Capture the cell that displays the provided text and extract its (x, y) central coordinate. 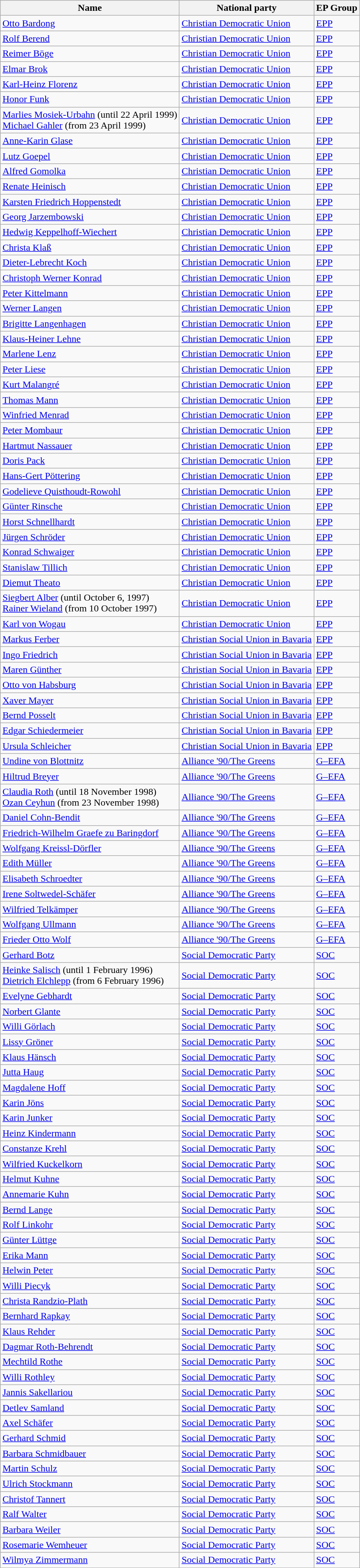
Barbara Weiler (90, 1530)
Jürgen Schröder (90, 537)
Helwin Peter (90, 1270)
Klaus Rehder (90, 1331)
Brigitte Langenhagen (90, 324)
Karin Jöns (90, 1103)
Friedrich-Wilhelm Graefe zu Baringdorf (90, 833)
Wolfgang Kreissl-Dörfler (90, 848)
Markus Ferber (90, 639)
Jannis Sakellariou (90, 1392)
Norbert Glante (90, 1011)
Otto Bardong (90, 23)
Maren Günther (90, 669)
Willi Piecyk (90, 1286)
Name (90, 8)
Claudia Roth (until 18 November 1998)Ozan Ceyhun (from 23 November 1998) (90, 797)
Günter Lüttge (90, 1240)
Hartmut Nassauer (90, 446)
Diemut Theato (90, 583)
Klaus-Heiner Lehne (90, 339)
Peter Liese (90, 369)
Winfried Menrad (90, 415)
Rolf Berend (90, 38)
Detlev Samland (90, 1407)
Karin Junker (90, 1118)
Ursula Schleicher (90, 746)
Günter Rinsche (90, 507)
Siegbert Alber (until October 6, 1997)Rainer Wieland (from 10 October 1997) (90, 603)
Annemarie Kuhn (90, 1194)
Marlene Lenz (90, 354)
Dagmar Roth-Behrendt (90, 1347)
Rolf Linkohr (90, 1225)
Christa Randzio-Plath (90, 1301)
Wilfried Telkämper (90, 909)
Xaver Mayer (90, 700)
Renate Heinisch (90, 186)
Anne-Karin Glase (90, 141)
Bernhard Rapkay (90, 1316)
Elisabeth Schroedter (90, 878)
Karsten Friedrich Hoppenstedt (90, 201)
Wilfried Kuckelkorn (90, 1164)
Kurt Malangré (90, 384)
Edith Müller (90, 863)
Lutz Goepel (90, 156)
Lissy Gröner (90, 1042)
Magdalene Hoff (90, 1088)
Willi Görlach (90, 1027)
Bernd Lange (90, 1210)
Undine von Blottnitz (90, 761)
Ulrich Stockmann (90, 1484)
Godelieve Quisthoudt-Rowohl (90, 491)
Reimer Böge (90, 54)
Evelyne Gebhardt (90, 996)
Horst Schnellhardt (90, 522)
Hans-Gert Pöttering (90, 476)
Irene Soltwedel-Schäfer (90, 894)
Gerhard Botz (90, 955)
Wolfgang Ullmann (90, 924)
Hedwig Keppelhoff-Wiechert (90, 232)
National party (246, 8)
Alfred Gomolka (90, 171)
Marlies Mosiek-Urbahn (until 22 April 1999)Michael Gahler (from 23 April 1999) (90, 120)
Daniel Cohn-Bendit (90, 818)
Martin Schulz (90, 1469)
Honor Funk (90, 99)
Ingo Friedrich (90, 654)
EP Group (337, 8)
Jutta Haug (90, 1072)
Dieter-Lebrecht Koch (90, 263)
Frieder Otto Wolf (90, 939)
Georg Jarzembowski (90, 217)
Barbara Schmidbauer (90, 1453)
Karl-Heinz Florenz (90, 84)
Heinz Kindermann (90, 1133)
Hiltrud Breyer (90, 776)
Christa Klaß (90, 247)
Rosemarie Wemheuer (90, 1545)
Klaus Hänsch (90, 1057)
Stanislaw Tillich (90, 567)
Karl von Wogau (90, 624)
Willi Rothley (90, 1377)
Elmar Brok (90, 69)
Konrad Schwaiger (90, 552)
Peter Kittelmann (90, 293)
Axel Schäfer (90, 1423)
Wilmya Zimmermann (90, 1560)
Edgar Schiedermeier (90, 731)
Thomas Mann (90, 400)
Mechtild Rothe (90, 1362)
Constanze Krehl (90, 1148)
Gerhard Schmid (90, 1438)
Bernd Posselt (90, 716)
Erika Mann (90, 1255)
Werner Langen (90, 308)
Peter Mombaur (90, 430)
Helmut Kuhne (90, 1179)
Ralf Walter (90, 1514)
Otto von Habsburg (90, 685)
Heinke Salisch (until 1 February 1996)Dietrich Elchlepp (from 6 February 1996) (90, 975)
Christof Tannert (90, 1499)
Christoph Werner Konrad (90, 278)
Doris Pack (90, 461)
